Find where the given text appears and provide that cell's center as [x, y] coordinate. 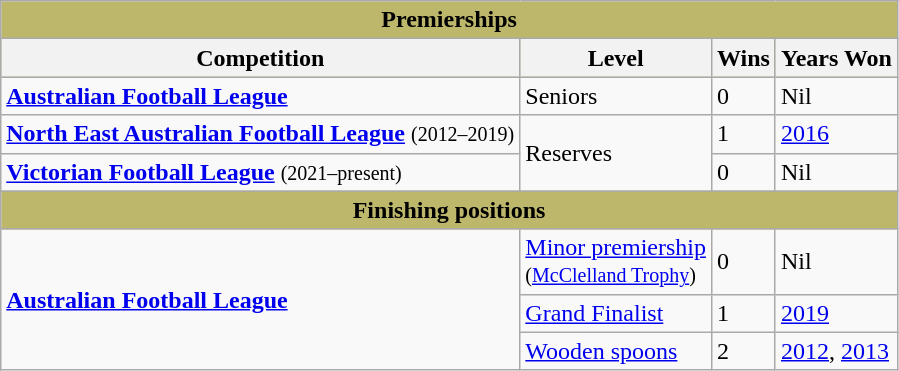
Premierships [450, 20]
Seniors [616, 96]
2019 [836, 313]
North East Australian Football League (2012–2019) [260, 134]
Level [616, 58]
Wooden spoons [616, 351]
Finishing positions [450, 210]
2016 [836, 134]
2 [743, 351]
Competition [260, 58]
Reserves [616, 153]
Wins [743, 58]
Minor premiership(McClelland Trophy) [616, 262]
Victorian Football League (2021–present) [260, 172]
2012, 2013 [836, 351]
Grand Finalist [616, 313]
Years Won [836, 58]
